From the cell containing the given text, extract its center point as [x, y] coordinate. 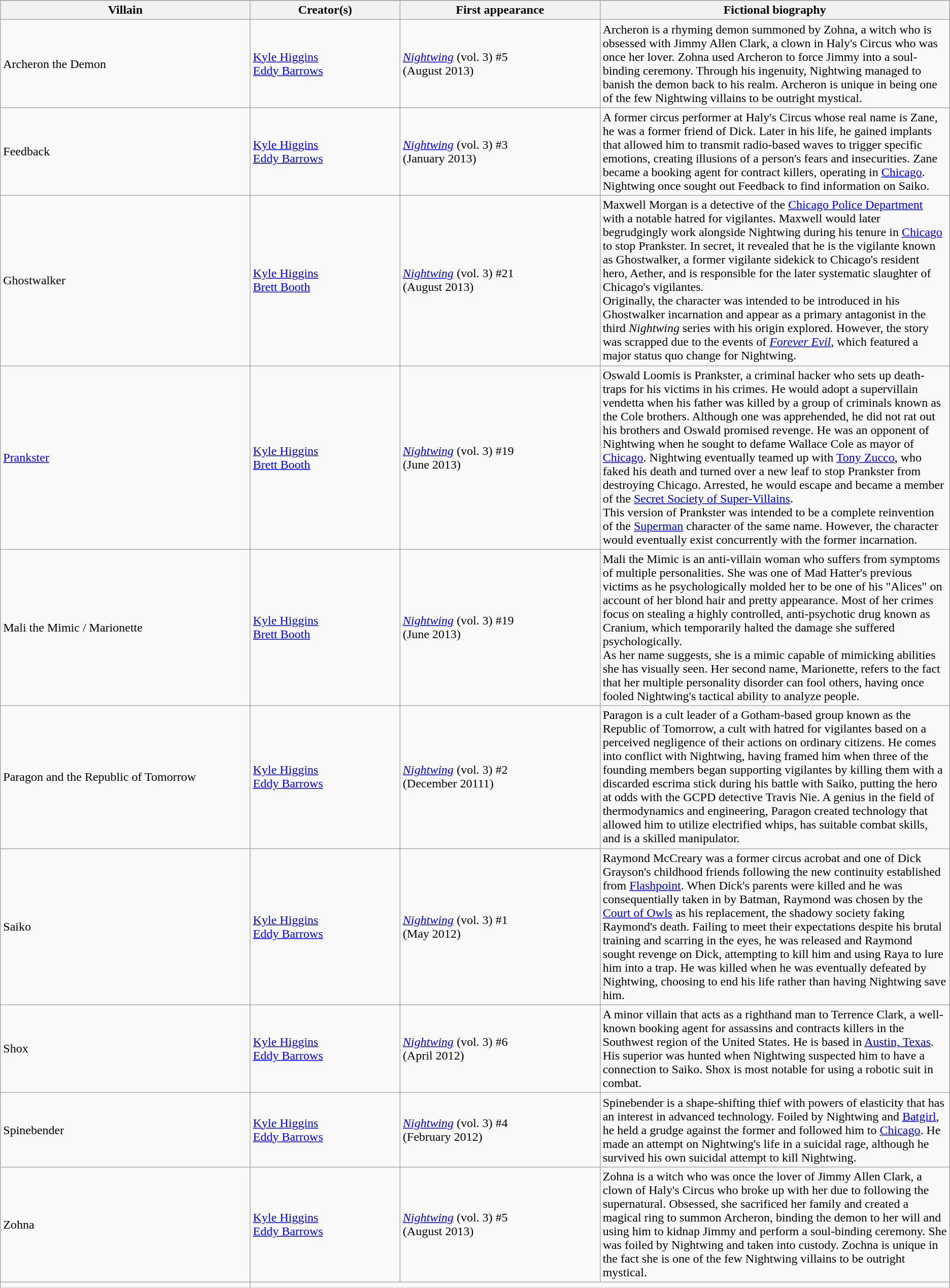
Shox [125, 1049]
Nightwing (vol. 3) #6(April 2012) [500, 1049]
Saiko [125, 927]
Spinebender [125, 1130]
Nightwing (vol. 3) #3(January 2013) [500, 151]
Creator(s) [325, 10]
Ghostwalker [125, 280]
Villain [125, 10]
Nightwing (vol. 3) #2(December 20111) [500, 777]
Prankster [125, 457]
First appearance [500, 10]
Paragon and the Republic of Tomorrow [125, 777]
Zohna [125, 1225]
Nightwing (vol. 3) #4(February 2012) [500, 1130]
Nightwing (vol. 3) #1(May 2012) [500, 927]
Mali the Mimic / Marionette [125, 628]
Fictional biography [774, 10]
Feedback [125, 151]
Nightwing (vol. 3) #21(August 2013) [500, 280]
Archeron the Demon [125, 64]
